For the text-containing cell, return its midpoint in (X, Y) coordinate format. 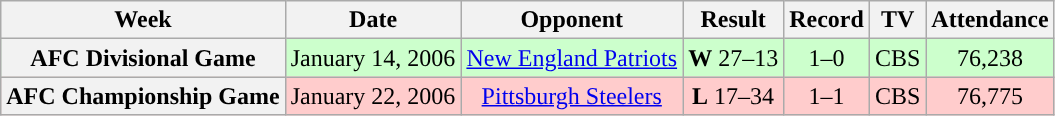
Pittsburgh Steelers (572, 96)
Date (373, 20)
1–0 (827, 58)
W 27–13 (734, 58)
Record (827, 20)
Result (734, 20)
TV (897, 20)
AFC Divisional Game (143, 58)
1–1 (827, 96)
Attendance (990, 20)
Week (143, 20)
76,775 (990, 96)
January 14, 2006 (373, 58)
Opponent (572, 20)
AFC Championship Game (143, 96)
January 22, 2006 (373, 96)
76,238 (990, 58)
New England Patriots (572, 58)
L 17–34 (734, 96)
